Search for the cell housing the specified text and yield its [X, Y] center coordinate. 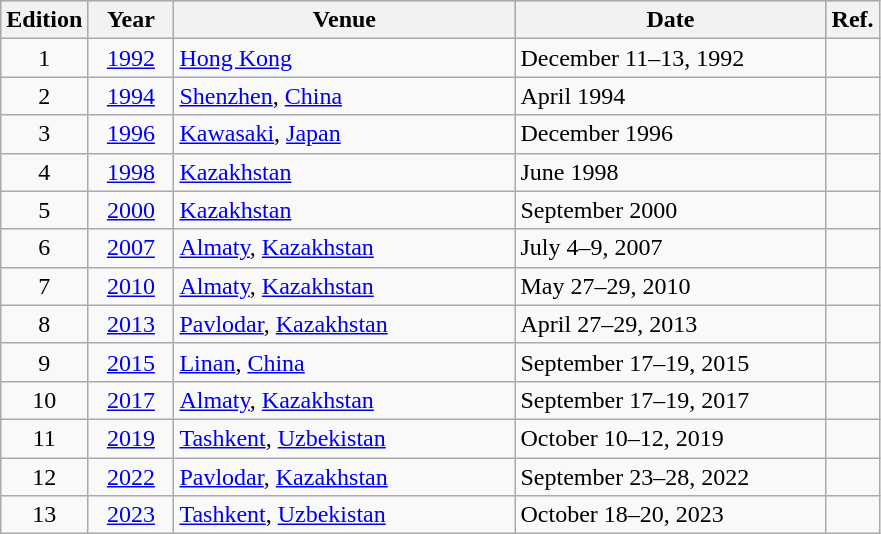
October 18–20, 2023 [670, 515]
Date [670, 20]
13 [44, 515]
Venue [344, 20]
2022 [131, 477]
2000 [131, 210]
2007 [131, 248]
April 27–29, 2013 [670, 324]
2015 [131, 362]
December 1996 [670, 134]
September 17–19, 2017 [670, 400]
December 11–13, 1992 [670, 58]
July 4–9, 2007 [670, 248]
1994 [131, 96]
8 [44, 324]
Year [131, 20]
10 [44, 400]
Edition [44, 20]
2017 [131, 400]
4 [44, 172]
7 [44, 286]
1 [44, 58]
2013 [131, 324]
1992 [131, 58]
2019 [131, 438]
2 [44, 96]
Ref. [852, 20]
May 27–29, 2010 [670, 286]
2023 [131, 515]
6 [44, 248]
1998 [131, 172]
October 10–12, 2019 [670, 438]
Hong Kong [344, 58]
1996 [131, 134]
5 [44, 210]
September 17–19, 2015 [670, 362]
June 1998 [670, 172]
Kawasaki, Japan [344, 134]
April 1994 [670, 96]
September 2000 [670, 210]
11 [44, 438]
2010 [131, 286]
Linan, China [344, 362]
12 [44, 477]
3 [44, 134]
September 23–28, 2022 [670, 477]
Shenzhen, China [344, 96]
9 [44, 362]
